Output the [X, Y] coordinate of the center of the cell containing the given text.  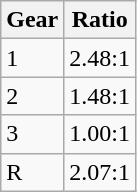
R [32, 172]
2 [32, 96]
1 [32, 58]
3 [32, 134]
1.00:1 [100, 134]
Gear [32, 20]
1.48:1 [100, 96]
2.48:1 [100, 58]
Ratio [100, 20]
2.07:1 [100, 172]
